From the cell containing the given text, extract its center point as (x, y) coordinate. 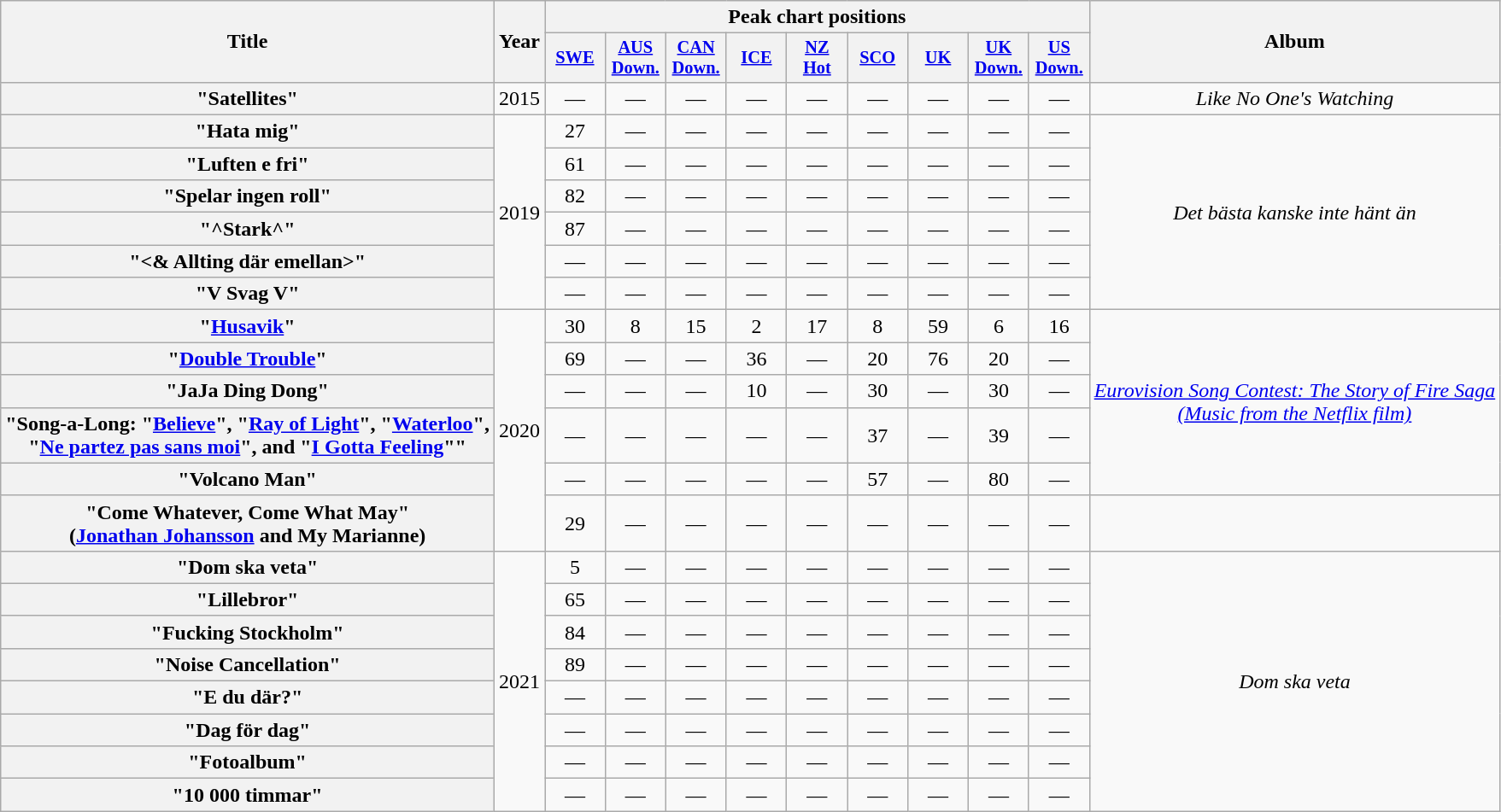
UK Down. (998, 58)
80 (998, 479)
Eurovision Song Contest: The Story of Fire Saga(Music from the Netflix film) (1295, 403)
36 (757, 359)
Peak chart positions (818, 17)
Title (248, 42)
37 (878, 435)
2021 (519, 681)
5 (576, 567)
84 (576, 632)
6 (998, 326)
2 (757, 326)
"^Stark^" (248, 229)
"Spelar ingen roll" (248, 196)
57 (878, 479)
"Noise Cancellation" (248, 664)
AUS Down. (636, 58)
"Hata mig" (248, 131)
87 (576, 229)
39 (998, 435)
"Fotoalbum" (248, 762)
2019 (519, 213)
"<& Allting där emellan>" (248, 261)
82 (576, 196)
Like No One's Watching (1295, 98)
Dom ska veta (1295, 681)
"Come Whatever, Come What May"(Jonathan Johansson and My Marianne) (248, 523)
76 (938, 359)
61 (576, 164)
Year (519, 42)
10 (757, 391)
"E du där?" (248, 698)
89 (576, 664)
US Down. (1059, 58)
Album (1295, 42)
"Dom ska veta" (248, 567)
2015 (519, 98)
SCO (878, 58)
65 (576, 599)
"Husavik" (248, 326)
17 (817, 326)
ICE (757, 58)
59 (938, 326)
15 (695, 326)
27 (576, 131)
2020 (519, 430)
"10 000 timmar" (248, 795)
"Double Trouble" (248, 359)
CAN Down. (695, 58)
Det bästa kanske inte hänt än (1295, 213)
NZHot (817, 58)
UK (938, 58)
"JaJa Ding Dong" (248, 391)
"Fucking Stockholm" (248, 632)
"Song-a-Long: "Believe", "Ray of Light", "Waterloo","Ne partez pas sans moi", and "I Gotta Feeling"" (248, 435)
"Dag för dag" (248, 730)
"Volcano Man" (248, 479)
"Satellites" (248, 98)
SWE (576, 58)
16 (1059, 326)
"Luften e fri" (248, 164)
"Lillebror" (248, 599)
"V Svag V" (248, 294)
69 (576, 359)
29 (576, 523)
